Output the [X, Y] coordinate of the center of the cell containing the given text.  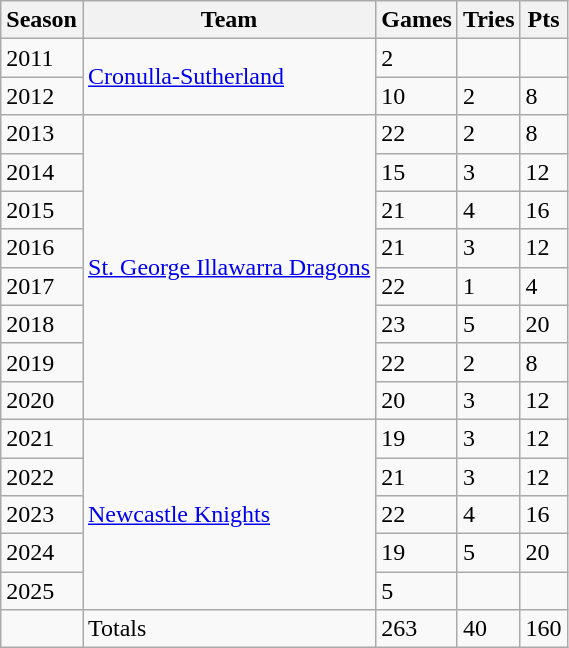
2019 [42, 362]
Tries [488, 20]
2017 [42, 286]
Games [417, 20]
2016 [42, 248]
2014 [42, 172]
10 [417, 96]
2022 [42, 477]
40 [488, 629]
2011 [42, 58]
23 [417, 324]
2018 [42, 324]
2025 [42, 591]
Season [42, 20]
2012 [42, 96]
15 [417, 172]
263 [417, 629]
Totals [228, 629]
Newcastle Knights [228, 514]
2015 [42, 210]
2021 [42, 438]
2013 [42, 134]
2023 [42, 515]
St. George Illawarra Dragons [228, 267]
Cronulla-Sutherland [228, 77]
2020 [42, 400]
Team [228, 20]
Pts [544, 20]
2024 [42, 553]
1 [488, 286]
160 [544, 629]
